For the text-containing cell, return its midpoint in (X, Y) coordinate format. 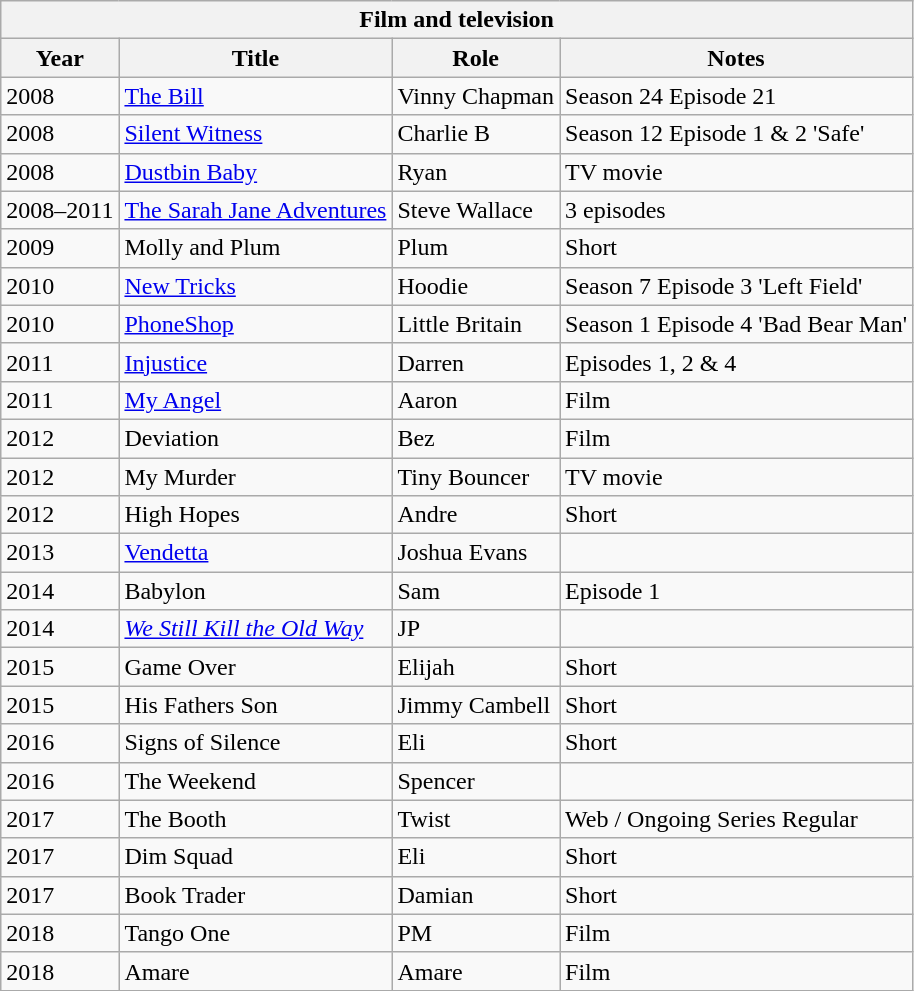
The Weekend (256, 781)
Spencer (476, 781)
Episodes 1, 2 & 4 (736, 362)
Role (476, 58)
Damian (476, 895)
His Fathers Son (256, 705)
The Bill (256, 96)
Vendetta (256, 553)
Game Over (256, 667)
JP (476, 629)
Title (256, 58)
Season 1 Episode 4 'Bad Bear Man' (736, 324)
Deviation (256, 438)
Film and television (457, 20)
Tiny Bouncer (476, 477)
Jimmy Cambell (476, 705)
My Murder (256, 477)
Plum (476, 248)
Book Trader (256, 895)
2008–2011 (60, 210)
Molly and Plum (256, 248)
Darren (476, 362)
Season 7 Episode 3 'Left Field' (736, 286)
Signs of Silence (256, 743)
Season 12 Episode 1 & 2 'Safe' (736, 134)
2013 (60, 553)
Babylon (256, 591)
2009 (60, 248)
3 episodes (736, 210)
The Sarah Jane Adventures (256, 210)
New Tricks (256, 286)
Charlie B (476, 134)
Season 24 Episode 21 (736, 96)
High Hopes (256, 515)
Steve Wallace (476, 210)
Ryan (476, 172)
Silent Witness (256, 134)
Bez (476, 438)
Year (60, 58)
Dim Squad (256, 857)
PM (476, 933)
Twist (476, 819)
We Still Kill the Old Way (256, 629)
Little Britain (476, 324)
Joshua Evans (476, 553)
Injustice (256, 362)
Sam (476, 591)
Aaron (476, 400)
Episode 1 (736, 591)
Notes (736, 58)
Web / Ongoing Series Regular (736, 819)
Andre (476, 515)
Tango One (256, 933)
Elijah (476, 667)
PhoneShop (256, 324)
My Angel (256, 400)
Vinny Chapman (476, 96)
Hoodie (476, 286)
The Booth (256, 819)
Dustbin Baby (256, 172)
